Identify which cell holds the provided text, then report its [x, y] central coordinate. 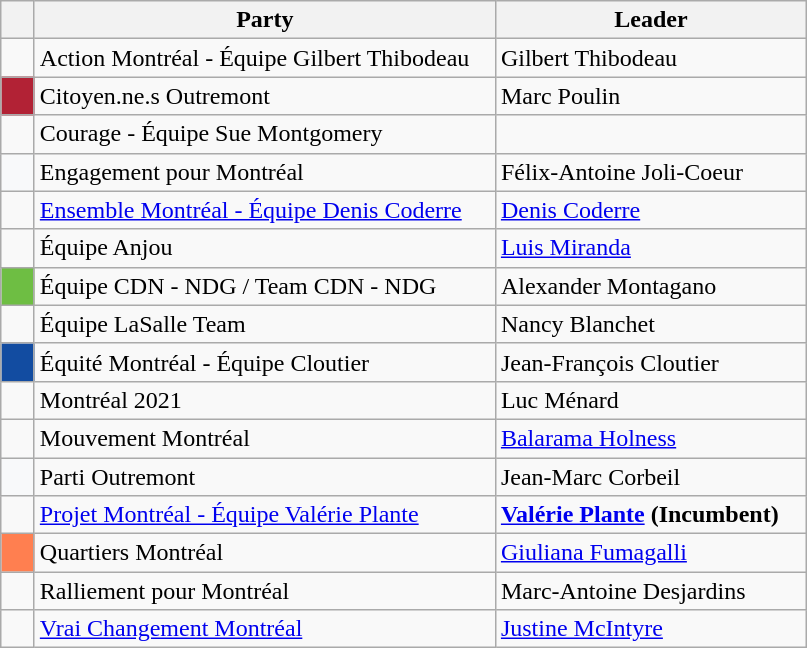
Montréal 2021 [264, 400]
Jean-François Cloutier [650, 362]
Engagement pour Montréal [264, 172]
Luis Miranda [650, 248]
Jean-Marc Corbeil [650, 477]
Gilbert Thibodeau [650, 58]
Équité Montréal - Équipe Cloutier [264, 362]
Giuliana Fumagalli [650, 553]
Ralliement pour Montréal [264, 591]
Luc Ménard [650, 400]
Balarama Holness [650, 438]
Quartiers Montréal [264, 553]
Marc-Antoine Desjardins [650, 591]
Projet Montréal - Équipe Valérie Plante [264, 515]
Vrai Changement Montréal [264, 629]
Denis Coderre [650, 210]
Justine McIntyre [650, 629]
Félix-Antoine Joli-Coeur [650, 172]
Parti Outremont [264, 477]
Nancy Blanchet [650, 324]
Alexander Montagano [650, 286]
Valérie Plante (Incumbent) [650, 515]
Ensemble Montréal - Équipe Denis Coderre [264, 210]
Party [264, 20]
Courage - Équipe Sue Montgomery [264, 134]
Leader [650, 20]
Équipe LaSalle Team [264, 324]
Action Montréal - Équipe Gilbert Thibodeau [264, 58]
Marc Poulin [650, 96]
Citoyen.ne.s Outremont [264, 96]
Équipe Anjou [264, 248]
Mouvement Montréal [264, 438]
Équipe CDN - NDG / Team CDN - NDG [264, 286]
